Output the (x, y) coordinate of the center of the cell containing the given text.  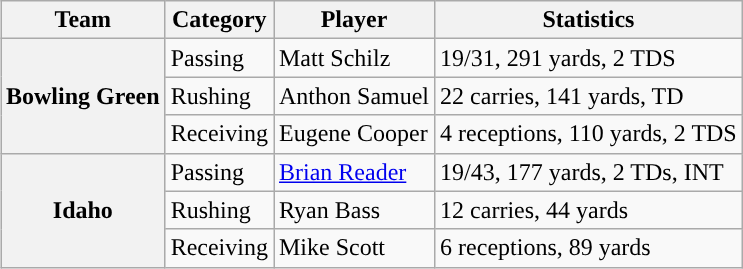
Brian Reader (354, 172)
Player (354, 20)
6 receptions, 89 yards (589, 248)
Statistics (589, 20)
Matt Schilz (354, 58)
Team (82, 20)
Anthon Samuel (354, 96)
19/31, 291 yards, 2 TDS (589, 58)
22 carries, 141 yards, TD (589, 96)
Idaho (82, 210)
12 carries, 44 yards (589, 210)
4 receptions, 110 yards, 2 TDS (589, 134)
19/43, 177 yards, 2 TDs, INT (589, 172)
Ryan Bass (354, 210)
Category (219, 20)
Mike Scott (354, 248)
Eugene Cooper (354, 134)
Bowling Green (82, 96)
